Output the [x, y] coordinate of the center of the cell containing the given text.  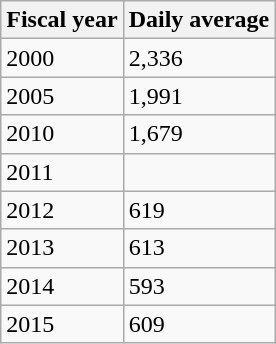
2013 [62, 248]
2014 [62, 286]
2011 [62, 172]
2010 [62, 134]
Daily average [199, 20]
613 [199, 248]
2000 [62, 58]
Fiscal year [62, 20]
1,679 [199, 134]
593 [199, 286]
2012 [62, 210]
1,991 [199, 96]
2015 [62, 324]
609 [199, 324]
619 [199, 210]
2005 [62, 96]
2,336 [199, 58]
